Return (x, y) of the center of cell containing provided text 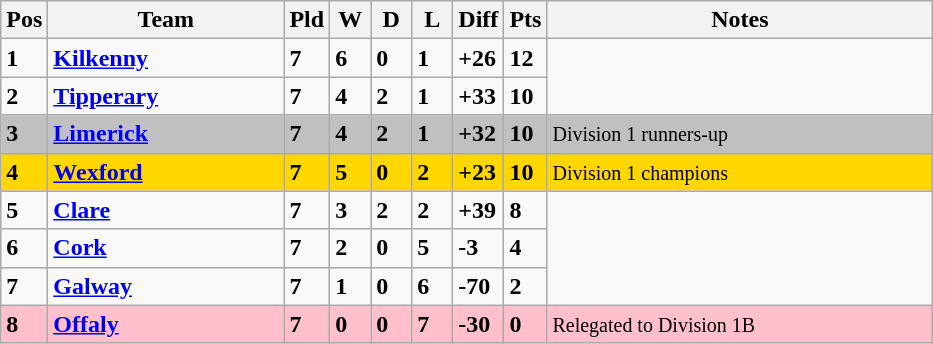
Clare (166, 210)
Division 1 champions (740, 172)
Pos (24, 20)
Tipperary (166, 96)
Kilkenny (166, 58)
Limerick (166, 134)
+26 (478, 58)
Notes (740, 20)
Galway (166, 286)
12 (526, 58)
+23 (478, 172)
Offaly (166, 324)
-30 (478, 324)
-3 (478, 248)
+32 (478, 134)
L (432, 20)
Wexford (166, 172)
Team (166, 20)
W (350, 20)
Relegated to Division 1B (740, 324)
Division 1 runners-up (740, 134)
+33 (478, 96)
Cork (166, 248)
+39 (478, 210)
-70 (478, 286)
Pld (307, 20)
Diff (478, 20)
D (392, 20)
Pts (526, 20)
